Provide the [x, y] coordinate of the cell's center where the given text is located.  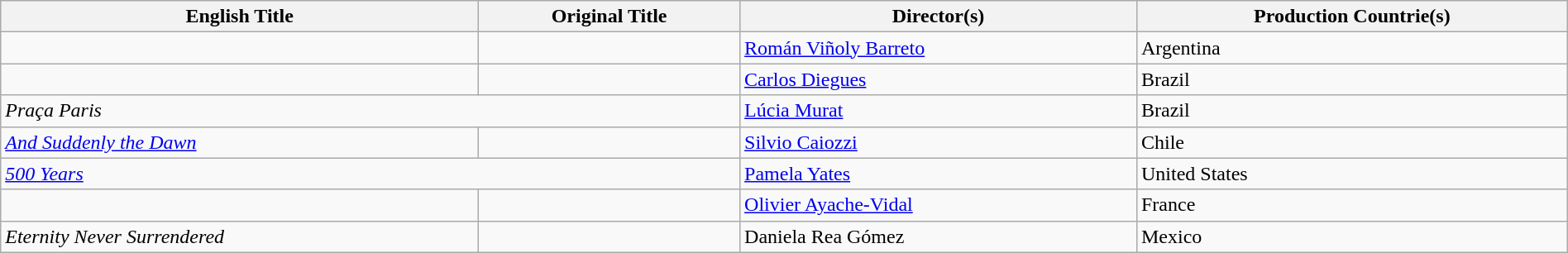
Argentina [1351, 48]
And Suddenly the Dawn [240, 142]
Chile [1351, 142]
Román Viñoly Barreto [939, 48]
United States [1351, 174]
Director(s) [939, 17]
Production Countrie(s) [1351, 17]
English Title [240, 17]
Daniela Rea Gómez [939, 236]
Lúcia Murat [939, 111]
Silvio Caiozzi [939, 142]
500 Years [370, 174]
Pamela Yates [939, 174]
Praça Paris [370, 111]
Carlos Diegues [939, 79]
Olivier Ayache-Vidal [939, 205]
Eternity Never Surrendered [240, 236]
Mexico [1351, 236]
France [1351, 205]
Original Title [610, 17]
